Extract the [x, y] coordinate from the center of the cell holding the provided text.  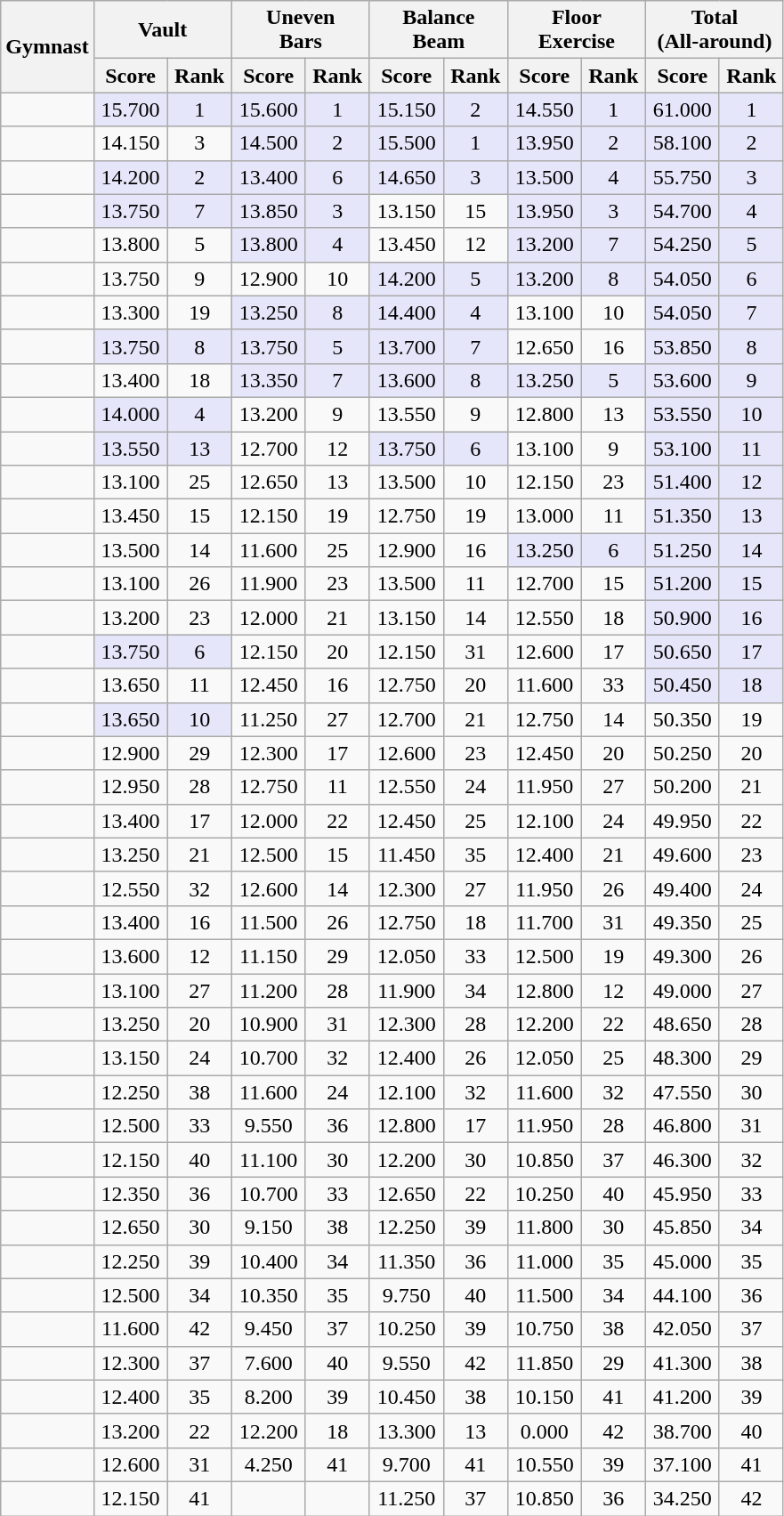
10.550 [545, 1464]
10.750 [545, 1329]
54.250 [682, 245]
11.200 [269, 991]
11.150 [269, 956]
14.650 [406, 177]
10.900 [269, 1025]
61.000 [682, 109]
13.850 [269, 211]
49.300 [682, 956]
11.100 [269, 1160]
Total(All-around) [714, 30]
0.000 [545, 1431]
51.400 [682, 482]
11.700 [545, 922]
13.350 [269, 380]
15.700 [130, 109]
10.150 [545, 1397]
11.850 [545, 1363]
11.450 [406, 855]
51.350 [682, 516]
50.650 [682, 652]
8.200 [269, 1397]
49.350 [682, 922]
53.600 [682, 380]
50.250 [682, 753]
12.350 [130, 1194]
9.700 [406, 1464]
50.350 [682, 719]
11.000 [545, 1261]
13.700 [406, 346]
14.000 [130, 414]
15.600 [269, 109]
49.000 [682, 991]
BalanceBeam [438, 30]
9.750 [406, 1295]
37.100 [682, 1464]
14.150 [130, 143]
46.800 [682, 1126]
51.250 [682, 550]
46.300 [682, 1160]
34.250 [682, 1498]
14.500 [269, 143]
58.100 [682, 143]
50.900 [682, 618]
10.350 [269, 1295]
54.700 [682, 211]
14.550 [545, 109]
14.400 [406, 312]
Vault [162, 30]
53.100 [682, 448]
44.100 [682, 1295]
10.450 [406, 1397]
FloorExercise [577, 30]
Gymnast [47, 46]
49.400 [682, 888]
53.550 [682, 414]
13.000 [545, 516]
50.450 [682, 685]
10.400 [269, 1261]
41.300 [682, 1363]
15.150 [406, 109]
53.850 [682, 346]
48.650 [682, 1025]
9.450 [269, 1329]
42.050 [682, 1329]
48.300 [682, 1058]
51.200 [682, 584]
UnevenBars [301, 30]
47.550 [682, 1092]
49.600 [682, 855]
45.950 [682, 1194]
38.700 [682, 1431]
15.500 [406, 143]
7.600 [269, 1363]
55.750 [682, 177]
4.250 [269, 1464]
45.850 [682, 1228]
12.950 [130, 787]
11.350 [406, 1261]
45.000 [682, 1261]
49.950 [682, 821]
41.200 [682, 1397]
9.150 [269, 1228]
11.800 [545, 1228]
50.200 [682, 787]
